From the cell containing the given text, extract its center point as [X, Y] coordinate. 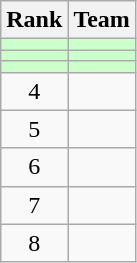
7 [34, 205]
Team [102, 20]
6 [34, 167]
5 [34, 129]
Rank [34, 20]
8 [34, 243]
4 [34, 91]
